Scan for the cell matching the given text and deliver its [X, Y] coordinate at center. 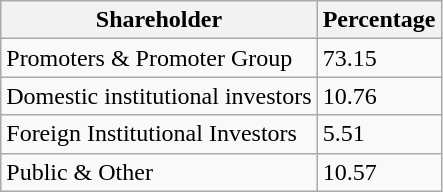
Foreign Institutional Investors [159, 134]
Promoters & Promoter Group [159, 58]
Percentage [379, 20]
5.51 [379, 134]
10.76 [379, 96]
73.15 [379, 58]
Public & Other [159, 172]
Domestic institutional investors [159, 96]
10.57 [379, 172]
Shareholder [159, 20]
